Locate the cell with the specified text and output its (x, y) center coordinate. 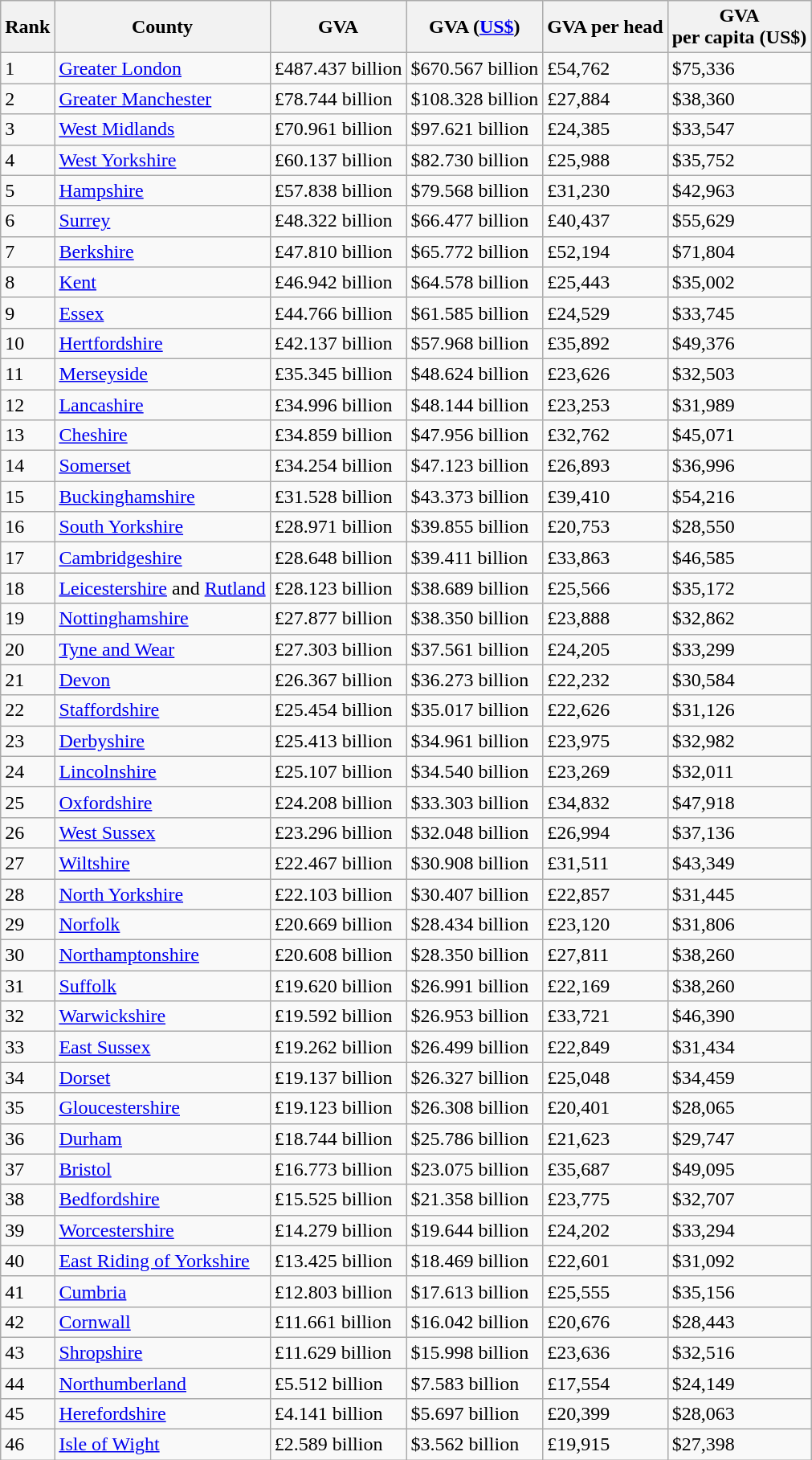
£487.437 billion (338, 68)
Lancashire (162, 404)
£13.425 billion (338, 1261)
Cornwall (162, 1322)
9 (27, 313)
£23,775 (606, 1200)
$27,398 (739, 1445)
Shropshire (162, 1352)
$670.567 billion (475, 68)
$23.075 billion (475, 1169)
£22,169 (606, 986)
$35,156 (739, 1291)
$28,550 (739, 527)
19 (27, 619)
$32.048 billion (475, 832)
£19.620 billion (338, 986)
£34.254 billion (338, 466)
17 (27, 558)
$18.469 billion (475, 1261)
$28,063 (739, 1414)
£20,399 (606, 1414)
30 (27, 955)
$30.908 billion (475, 863)
£25,048 (606, 1078)
£22.103 billion (338, 894)
$15.998 billion (475, 1352)
$35,002 (739, 282)
7 (27, 252)
10 (27, 343)
£28.648 billion (338, 558)
Warwickshire (162, 1016)
£26.367 billion (338, 680)
$108.328 billion (475, 99)
£46.942 billion (338, 282)
46 (27, 1445)
£47.810 billion (338, 252)
Greater Manchester (162, 99)
GVA per head (606, 27)
11 (27, 374)
£20,753 (606, 527)
$47,918 (739, 802)
$3.562 billion (475, 1445)
$36.273 billion (475, 680)
$31,126 (739, 710)
6 (27, 221)
$39.855 billion (475, 527)
£11.661 billion (338, 1322)
£21,623 (606, 1139)
$28,443 (739, 1322)
£23,626 (606, 374)
$79.568 billion (475, 190)
£23,269 (606, 771)
$31,806 (739, 925)
18 (27, 588)
£44.766 billion (338, 313)
5 (27, 190)
45 (27, 1414)
$26.308 billion (475, 1108)
32 (27, 1016)
£25.413 billion (338, 741)
£22,626 (606, 710)
£35.345 billion (338, 374)
39 (27, 1230)
4 (27, 160)
£27,811 (606, 955)
£20.608 billion (338, 955)
$55,629 (739, 221)
£52,194 (606, 252)
$61.585 billion (475, 313)
3 (27, 129)
$21.358 billion (475, 1200)
$39.411 billion (475, 558)
36 (27, 1139)
Hampshire (162, 190)
22 (27, 710)
$43.373 billion (475, 497)
£4.141 billion (338, 1414)
£19.123 billion (338, 1108)
26 (27, 832)
South Yorkshire (162, 527)
Bedfordshire (162, 1200)
£20,401 (606, 1108)
Dorset (162, 1078)
Somerset (162, 466)
$47.123 billion (475, 466)
Oxfordshire (162, 802)
£26,994 (606, 832)
£22,849 (606, 1047)
£22,857 (606, 894)
$32,011 (739, 771)
$26.991 billion (475, 986)
Tyne and Wear (162, 649)
£39,410 (606, 497)
Merseyside (162, 374)
$33.303 billion (475, 802)
Durham (162, 1139)
15 (27, 497)
£25.107 billion (338, 771)
£25,566 (606, 588)
Herefordshire (162, 1414)
Essex (162, 313)
16 (27, 527)
£15.525 billion (338, 1200)
£19.137 billion (338, 1078)
Gloucestershire (162, 1108)
$47.956 billion (475, 436)
£18.744 billion (338, 1139)
23 (27, 741)
£33,721 (606, 1016)
Hertfordshire (162, 343)
29 (27, 925)
$31,989 (739, 404)
$57.968 billion (475, 343)
£57.838 billion (338, 190)
$30,584 (739, 680)
North Yorkshire (162, 894)
$33,547 (739, 129)
£48.322 billion (338, 221)
$37,136 (739, 832)
Cambridgeshire (162, 558)
£54,762 (606, 68)
Isle of Wight (162, 1445)
Northumberland (162, 1383)
$33,294 (739, 1230)
$35.017 billion (475, 710)
$38,360 (739, 99)
GVA (338, 27)
24 (27, 771)
£35,892 (606, 343)
$30.407 billion (475, 894)
£14.279 billion (338, 1230)
$64.578 billion (475, 282)
£17,554 (606, 1383)
£24.208 billion (338, 802)
£23,888 (606, 619)
$5.697 billion (475, 1414)
West Yorkshire (162, 160)
$49,376 (739, 343)
£23,975 (606, 741)
$48.624 billion (475, 374)
44 (27, 1383)
2 (27, 99)
£27.303 billion (338, 649)
Kent (162, 282)
31 (27, 986)
£20,676 (606, 1322)
Worcestershire (162, 1230)
£25.454 billion (338, 710)
$16.042 billion (475, 1322)
$33,745 (739, 313)
$32,707 (739, 1200)
42 (27, 1322)
$42,963 (739, 190)
$82.730 billion (475, 160)
£19,915 (606, 1445)
$75,336 (739, 68)
Northamptonshire (162, 955)
West Midlands (162, 129)
37 (27, 1169)
$38.689 billion (475, 588)
$46,585 (739, 558)
28 (27, 894)
£25,988 (606, 160)
£27.877 billion (338, 619)
£31,230 (606, 190)
Cumbria (162, 1291)
38 (27, 1200)
$34,459 (739, 1078)
GVAper capita (US$) (739, 27)
£19.592 billion (338, 1016)
25 (27, 802)
Rank (27, 27)
$32,982 (739, 741)
£34.859 billion (338, 436)
Lincolnshire (162, 771)
35 (27, 1108)
$31,445 (739, 894)
$17.613 billion (475, 1291)
12 (27, 404)
$19.644 billion (475, 1230)
43 (27, 1352)
£32,762 (606, 436)
£5.512 billion (338, 1383)
$71,804 (739, 252)
£23,253 (606, 404)
$28.434 billion (475, 925)
$32,862 (739, 619)
£2.589 billion (338, 1445)
£24,385 (606, 129)
£40,437 (606, 221)
£23,636 (606, 1352)
$38.350 billion (475, 619)
13 (27, 436)
£31.528 billion (338, 497)
14 (27, 466)
West Sussex (162, 832)
£78.744 billion (338, 99)
£19.262 billion (338, 1047)
$35,172 (739, 588)
20 (27, 649)
£22,601 (606, 1261)
$54,216 (739, 497)
£26,893 (606, 466)
£24,205 (606, 649)
£27,884 (606, 99)
Staffordshire (162, 710)
Suffolk (162, 986)
£35,687 (606, 1169)
East Sussex (162, 1047)
$33,299 (739, 649)
33 (27, 1047)
$32,503 (739, 374)
1 (27, 68)
£33,863 (606, 558)
$34.961 billion (475, 741)
$35,752 (739, 160)
Nottinghamshire (162, 619)
£24,529 (606, 313)
40 (27, 1261)
GVA (US$) (475, 27)
£28.123 billion (338, 588)
$65.772 billion (475, 252)
$29,747 (739, 1139)
$66.477 billion (475, 221)
$31,092 (739, 1261)
21 (27, 680)
41 (27, 1291)
£24,202 (606, 1230)
$26.327 billion (475, 1078)
$43,349 (739, 863)
$36,996 (739, 466)
£34.996 billion (338, 404)
£22.467 billion (338, 863)
Norfolk (162, 925)
$48.144 billion (475, 404)
£23,120 (606, 925)
Cheshire (162, 436)
Buckinghamshire (162, 497)
Derbyshire (162, 741)
Devon (162, 680)
$7.583 billion (475, 1383)
$26.499 billion (475, 1047)
$24,149 (739, 1383)
£70.961 billion (338, 129)
$34.540 billion (475, 771)
8 (27, 282)
£28.971 billion (338, 527)
$28.350 billion (475, 955)
$46,390 (739, 1016)
£16.773 billion (338, 1169)
£42.137 billion (338, 343)
27 (27, 863)
£12.803 billion (338, 1291)
$32,516 (739, 1352)
£60.137 billion (338, 160)
£25,555 (606, 1291)
$31,434 (739, 1047)
County (162, 27)
£11.629 billion (338, 1352)
$37.561 billion (475, 649)
£20.669 billion (338, 925)
$25.786 billion (475, 1139)
Surrey (162, 221)
£22,232 (606, 680)
$97.621 billion (475, 129)
£23.296 billion (338, 832)
£31,511 (606, 863)
$28,065 (739, 1108)
Greater London (162, 68)
$26.953 billion (475, 1016)
$45,071 (739, 436)
Berkshire (162, 252)
Leicestershire and Rutland (162, 588)
$49,095 (739, 1169)
Bristol (162, 1169)
£34,832 (606, 802)
34 (27, 1078)
Wiltshire (162, 863)
£25,443 (606, 282)
East Riding of Yorkshire (162, 1261)
